Provide the (X, Y) coordinate of the cell's center where the given text is located.  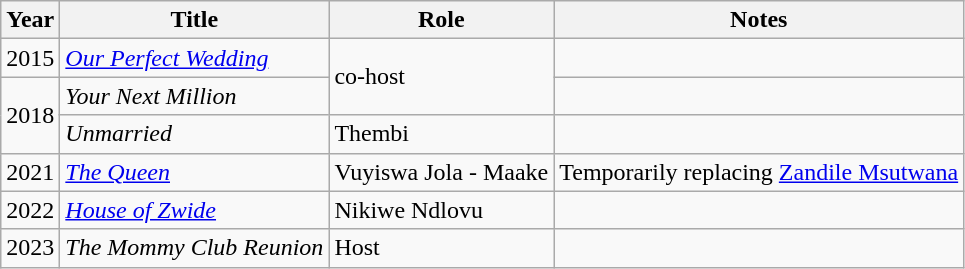
Our Perfect Wedding (194, 58)
Title (194, 20)
House of Zwide (194, 210)
Host (442, 248)
2023 (30, 248)
The Queen (194, 172)
2021 (30, 172)
Nikiwe Ndlovu (442, 210)
co-host (442, 77)
Unmarried (194, 134)
Year (30, 20)
Role (442, 20)
2015 (30, 58)
Your Next Million (194, 96)
2018 (30, 115)
Vuyiswa Jola - Maake (442, 172)
Notes (759, 20)
Thembi (442, 134)
Temporarily replacing Zandile Msutwana (759, 172)
2022 (30, 210)
The Mommy Club Reunion (194, 248)
